Return [x, y] of the center of cell containing provided text 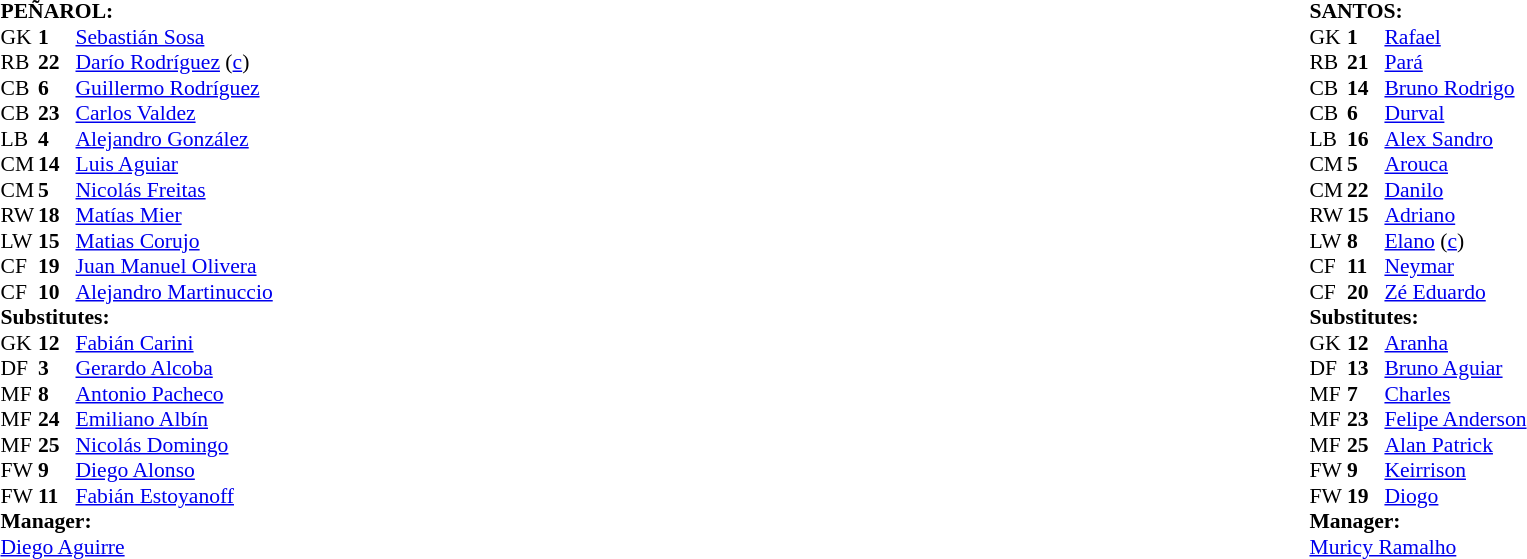
24 [57, 419]
Elano (c) [1455, 241]
Diogo [1455, 496]
Guillermo Rodríguez [174, 88]
Antonio Pacheco [174, 394]
Gerardo Alcoba [174, 369]
Darío Rodríguez (c) [174, 63]
Neymar [1455, 267]
Carlos Valdez [174, 113]
Nicolás Freitas [174, 190]
Fabián Estoyanoff [174, 496]
Bruno Rodrigo [1455, 88]
Juan Manuel Olivera [174, 267]
Aranha [1455, 343]
16 [1366, 139]
Rafael [1455, 37]
Luis Aguiar [174, 165]
Alejandro González [174, 139]
18 [57, 215]
Alejandro Martinuccio [174, 292]
Pará [1455, 63]
Emiliano Albín [174, 419]
21 [1366, 63]
Alex Sandro [1455, 139]
Durval [1455, 113]
20 [1366, 292]
Felipe Anderson [1455, 419]
Sebastián Sosa [174, 37]
Alan Patrick [1455, 445]
13 [1366, 369]
Keirrison [1455, 471]
Fabián Carini [174, 343]
Danilo [1455, 190]
10 [57, 292]
Arouca [1455, 165]
Diego Alonso [174, 471]
Bruno Aguiar [1455, 369]
Charles [1455, 394]
Matías Mier [174, 215]
4 [57, 139]
Matias Corujo [174, 241]
7 [1366, 394]
3 [57, 369]
Nicolás Domingo [174, 445]
Zé Eduardo [1455, 292]
Adriano [1455, 215]
